Extract the (x, y) coordinate from the center of the cell holding the provided text.  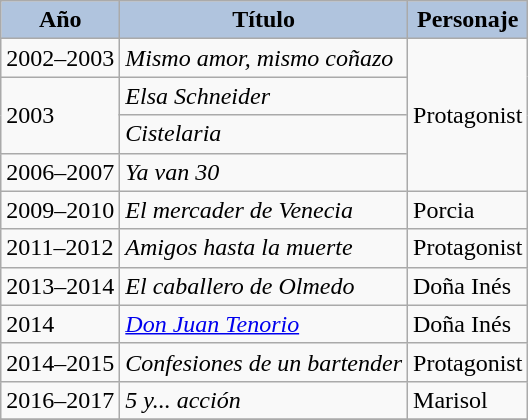
Cistelaria (264, 134)
Marisol (468, 400)
Confesiones de un bartender (264, 362)
5 y... acción (264, 400)
2011–2012 (60, 248)
Porcia (468, 210)
2016–2017 (60, 400)
El caballero de Olmedo (264, 286)
Don Juan Tenorio (264, 324)
2014 (60, 324)
2009–2010 (60, 210)
Personaje (468, 20)
Título (264, 20)
Amigos hasta la muerte (264, 248)
El mercader de Venecia (264, 210)
Ya van 30 (264, 172)
2006–2007 (60, 172)
Elsa Schneider (264, 96)
2002–2003 (60, 58)
Mismo amor, mismo coñazo (264, 58)
Año (60, 20)
2013–2014 (60, 286)
2003 (60, 115)
2014–2015 (60, 362)
